Return the (X, Y) coordinate for the center point of the cell that contains the specified text.  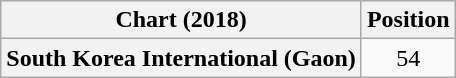
South Korea International (Gaon) (182, 58)
54 (408, 58)
Position (408, 20)
Chart (2018) (182, 20)
